Capture the cell that displays the provided text and extract its [X, Y] central coordinate. 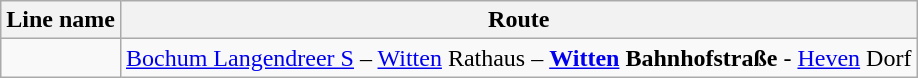
Line name [61, 20]
Route [518, 20]
Bochum Langendreer S – Witten Rathaus – Witten Bahnhofstraße - Heven Dorf [518, 58]
